Pinpoint the cell where the given text exists, returning its (x, y) midpoint coordinate. 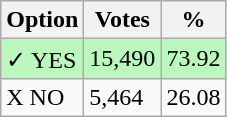
15,490 (122, 59)
5,464 (122, 97)
X NO (42, 97)
26.08 (194, 97)
% (194, 20)
✓ YES (42, 59)
73.92 (194, 59)
Option (42, 20)
Votes (122, 20)
